Locate the cell with the specified text and output its [X, Y] center coordinate. 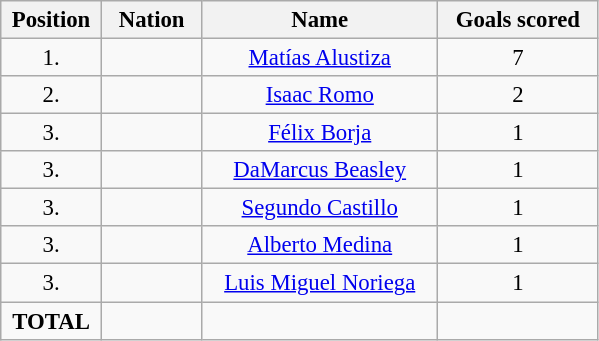
Matías Alustiza [320, 58]
Goals scored [518, 20]
DaMarcus Beasley [320, 170]
2. [52, 95]
Alberto Medina [320, 245]
Segundo Castillo [320, 208]
1. [52, 58]
7 [518, 58]
Félix Borja [320, 133]
TOTAL [52, 321]
Nation [152, 20]
2 [518, 95]
Isaac Romo [320, 95]
Luis Miguel Noriega [320, 283]
Position [52, 20]
Name [320, 20]
